Output the (X, Y) coordinate of the center of the cell containing the given text.  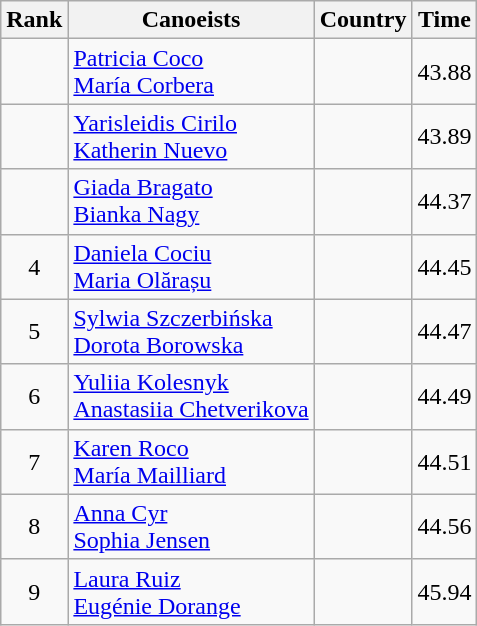
5 (34, 332)
9 (34, 592)
44.49 (444, 396)
4 (34, 266)
Sylwia SzczerbińskaDorota Borowska (191, 332)
Time (444, 20)
44.56 (444, 526)
44.37 (444, 202)
44.51 (444, 462)
44.47 (444, 332)
Country (363, 20)
Rank (34, 20)
8 (34, 526)
Anna CyrSophia Jensen (191, 526)
Yuliia KolesnykAnastasiia Chetverikova (191, 396)
44.45 (444, 266)
Patricia CocoMaría Corbera (191, 72)
Yarisleidis CiriloKatherin Nuevo (191, 136)
7 (34, 462)
Daniela CociuMaria Olărașu (191, 266)
Giada BragatoBianka Nagy (191, 202)
Laura RuizEugénie Dorange (191, 592)
43.88 (444, 72)
43.89 (444, 136)
6 (34, 396)
Canoeists (191, 20)
45.94 (444, 592)
Karen RocoMaría Mailliard (191, 462)
